Identify which cell holds the provided text, then report its [X, Y] central coordinate. 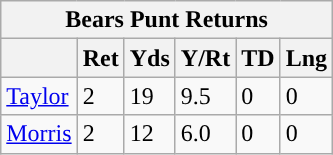
Taylor [39, 96]
9.5 [205, 96]
Morris [39, 134]
12 [150, 134]
Yds [150, 58]
Bears Punt Returns [167, 20]
TD [258, 58]
Y/Rt [205, 58]
19 [150, 96]
6.0 [205, 134]
Lng [306, 58]
Ret [100, 58]
